Search for the cell housing the specified text and yield its (X, Y) center coordinate. 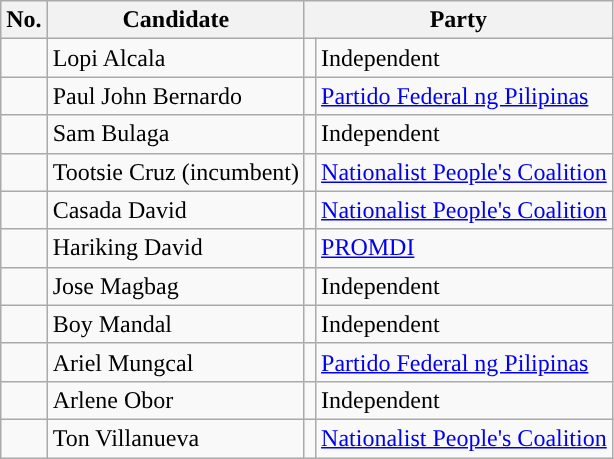
Candidate (176, 20)
Sam Bulaga (176, 134)
Casada David (176, 210)
Lopi Alcala (176, 58)
Party (458, 20)
Arlene Obor (176, 400)
Tootsie Cruz (incumbent) (176, 172)
Paul John Bernardo (176, 96)
PROMDI (464, 248)
Ton Villanueva (176, 438)
Hariking David (176, 248)
Jose Magbag (176, 286)
No. (24, 20)
Boy Mandal (176, 324)
Ariel Mungcal (176, 362)
